Scan for the cell matching the given text and deliver its (x, y) coordinate at center. 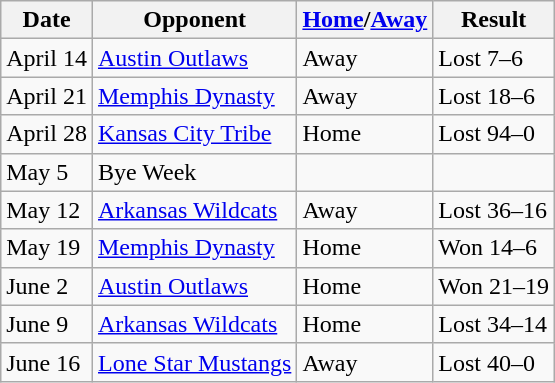
April 14 (47, 58)
June 2 (47, 286)
May 12 (47, 210)
May 19 (47, 248)
Lone Star Mustangs (194, 362)
April 28 (47, 134)
Lost 18–6 (494, 96)
Won 21–19 (494, 286)
Lost 94–0 (494, 134)
Lost 34–14 (494, 324)
Lost 40–0 (494, 362)
Lost 7–6 (494, 58)
Home/Away (365, 20)
May 5 (47, 172)
Bye Week (194, 172)
Won 14–6 (494, 248)
Result (494, 20)
Kansas City Tribe (194, 134)
Opponent (194, 20)
June 9 (47, 324)
June 16 (47, 362)
April 21 (47, 96)
Date (47, 20)
Lost 36–16 (494, 210)
